Provide the (X, Y) coordinate of the cell's center where the given text is located.  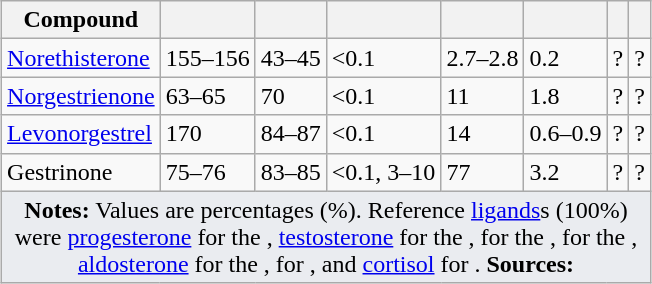
70 (290, 96)
84–87 (290, 134)
<0.1, 3–10 (384, 172)
Gestrinone (82, 172)
77 (482, 172)
0.2 (566, 58)
0.6–0.9 (566, 134)
75–76 (208, 172)
1.8 (566, 96)
63–65 (208, 96)
2.7–2.8 (482, 58)
Levonorgestrel (82, 134)
43–45 (290, 58)
170 (208, 134)
Norethisterone (82, 58)
3.2 (566, 172)
83–85 (290, 172)
11 (482, 96)
14 (482, 134)
Norgestrienone (82, 96)
Compound (82, 20)
155–156 (208, 58)
